Identify which cell holds the provided text, then report its (x, y) central coordinate. 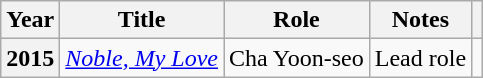
Role (297, 20)
Lead role (420, 58)
Year (30, 20)
Noble, My Love (142, 58)
Title (142, 20)
2015 (30, 58)
Notes (420, 20)
Cha Yoon-seo (297, 58)
